Locate the cell with the specified text and output its (x, y) center coordinate. 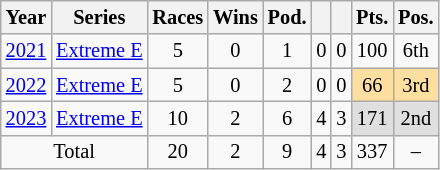
Pts. (372, 17)
Year (26, 17)
337 (372, 152)
2023 (26, 118)
– (416, 152)
Wins (236, 17)
Total (74, 152)
10 (178, 118)
2nd (416, 118)
Series (99, 17)
6 (288, 118)
Races (178, 17)
66 (372, 85)
2022 (26, 85)
Pod. (288, 17)
Pos. (416, 17)
100 (372, 51)
9 (288, 152)
6th (416, 51)
2021 (26, 51)
20 (178, 152)
1 (288, 51)
171 (372, 118)
3rd (416, 85)
